Provide the [x, y] coordinate of the cell's center where the given text is located.  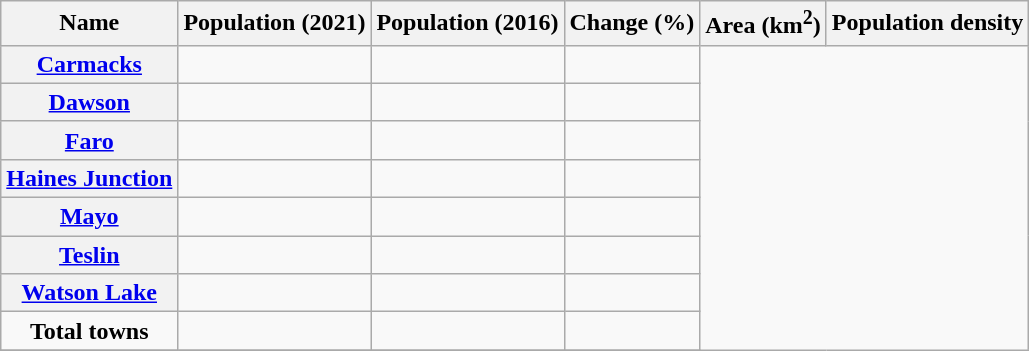
Teslin [90, 255]
Name [90, 24]
Population (2021) [274, 24]
Change (%) [632, 24]
Population density [927, 24]
Population (2016) [468, 24]
Watson Lake [90, 293]
Total towns [90, 331]
Faro [90, 140]
Mayo [90, 217]
Haines Junction [90, 178]
Area (km2) [764, 24]
Carmacks [90, 64]
Dawson [90, 102]
